For the text-containing cell, return its midpoint in [x, y] coordinate format. 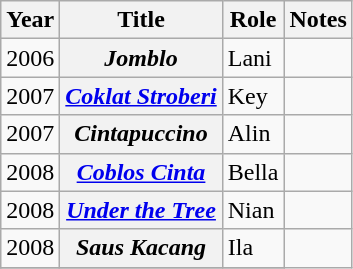
Lani [253, 58]
Ila [253, 248]
Key [253, 96]
Role [253, 20]
Coklat Stroberi [141, 96]
Title [141, 20]
2006 [30, 58]
Jomblo [141, 58]
Cintapuccino [141, 134]
Alin [253, 134]
Bella [253, 172]
Saus Kacang [141, 248]
Under the Tree [141, 210]
Year [30, 20]
Nian [253, 210]
Notes [318, 20]
Coblos Cinta [141, 172]
